For the text-containing cell, return its midpoint in (x, y) coordinate format. 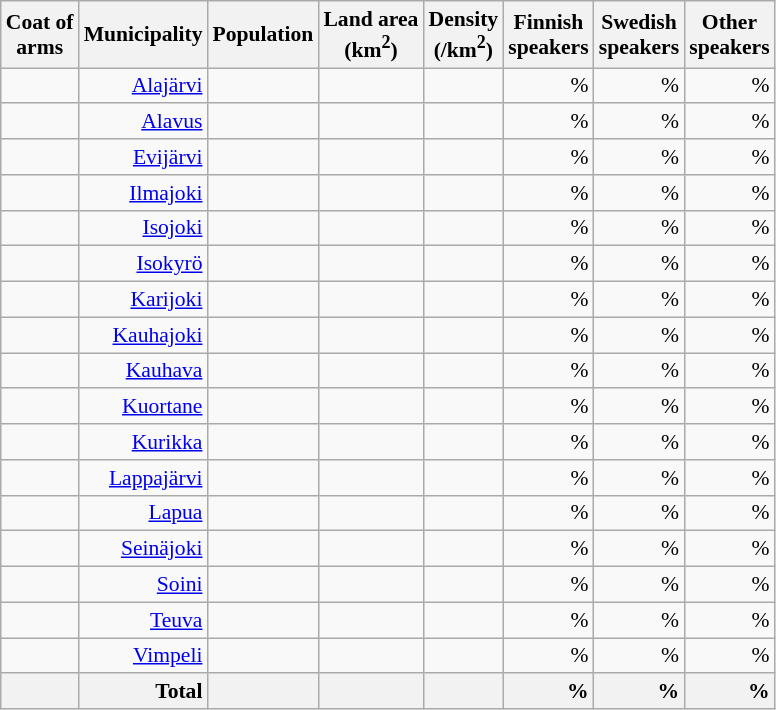
Kauhava (144, 371)
Alajärvi (144, 86)
Kauhajoki (144, 335)
Ilmajoki (144, 193)
Isojoki (144, 228)
Coat ofarms (40, 34)
Density(/km2) (463, 34)
Evijärvi (144, 157)
Swedishspeakers (639, 34)
Kuortane (144, 407)
Municipality (144, 34)
Alavus (144, 122)
Total (144, 692)
Otherspeakers (729, 34)
Seinäjoki (144, 549)
Karijoki (144, 300)
Teuva (144, 620)
Land area(km2) (370, 34)
Finnishspeakers (548, 34)
Kurikka (144, 442)
Soini (144, 585)
Lappajärvi (144, 478)
Vimpeli (144, 656)
Lapua (144, 513)
Population (262, 34)
Isokyrö (144, 264)
